Return [x, y] of the center of cell containing provided text 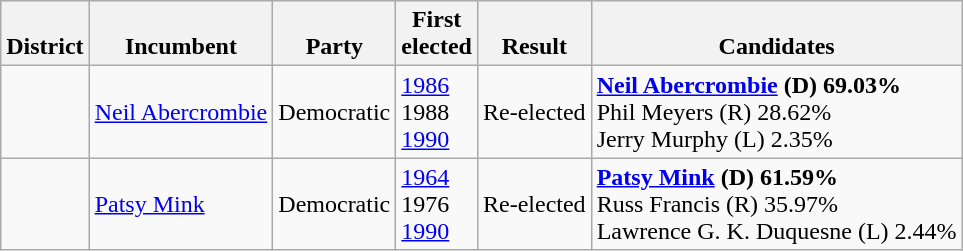
Firstelected [437, 34]
Neil Abercrombie [181, 112]
Candidates [776, 34]
Party [334, 34]
Patsy Mink [181, 204]
Result [534, 34]
1986 1988 1990 [437, 112]
Neil Abercrombie (D) 69.03%Phil Meyers (R) 28.62%Jerry Murphy (L) 2.35% [776, 112]
Incumbent [181, 34]
Patsy Mink (D) 61.59%Russ Francis (R) 35.97%Lawrence G. K. Duquesne (L) 2.44% [776, 204]
19641976 1990 [437, 204]
District [45, 34]
